Provide the (X, Y) coordinate of the cell's center where the given text is located.  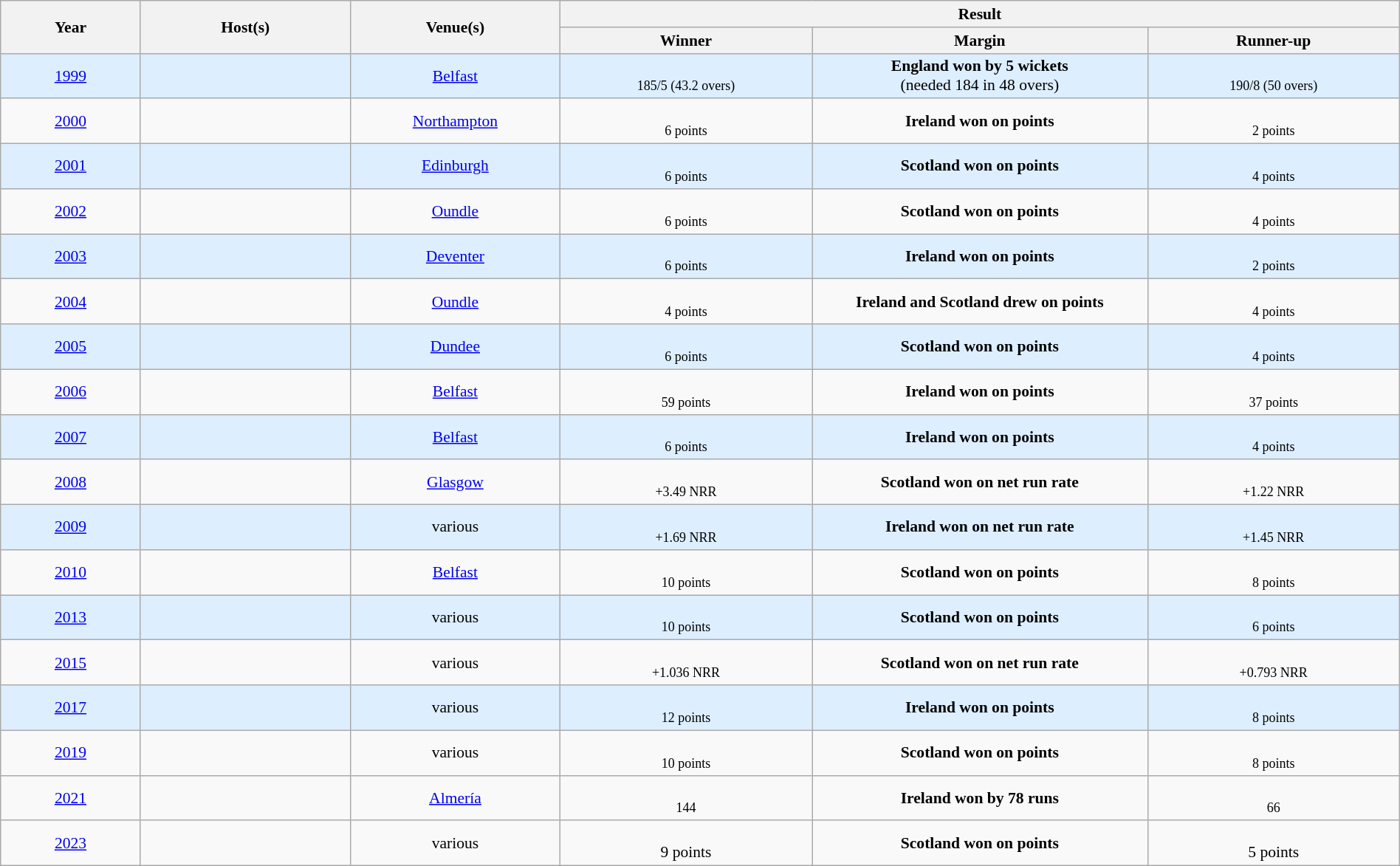
2005 (71, 347)
Dundee (455, 347)
Edinburgh (455, 167)
+1.69 NRR (687, 527)
+1.22 NRR (1273, 483)
Almería (455, 797)
Glasgow (455, 483)
1999 (71, 75)
12 points (687, 707)
2019 (71, 753)
2021 (71, 797)
2009 (71, 527)
9 points (687, 843)
Ireland won by 78 runs (981, 797)
190/8 (50 overs) (1273, 75)
2002 (71, 211)
Host(s) (245, 27)
Ireland won on net run rate (981, 527)
2006 (71, 391)
66 (1273, 797)
2003 (71, 257)
2004 (71, 301)
Ireland and Scotland drew on points (981, 301)
Northampton (455, 121)
2015 (71, 663)
2008 (71, 483)
2023 (71, 843)
Venue(s) (455, 27)
37 points (1273, 391)
144 (687, 797)
England won by 5 wickets(needed 184 in 48 overs) (981, 75)
+1.036 NRR (687, 663)
+0.793 NRR (1273, 663)
2010 (71, 573)
Year (71, 27)
Margin (981, 41)
Winner (687, 41)
185/5 (43.2 overs) (687, 75)
5 points (1273, 843)
Result (981, 14)
2013 (71, 617)
2017 (71, 707)
2000 (71, 121)
+3.49 NRR (687, 483)
2007 (71, 437)
2001 (71, 167)
59 points (687, 391)
Runner-up (1273, 41)
+1.45 NRR (1273, 527)
Deventer (455, 257)
